Scan for the cell matching the given text and deliver its [x, y] coordinate at center. 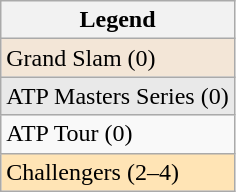
Legend [118, 20]
Challengers (2–4) [118, 172]
Grand Slam (0) [118, 58]
ATP Tour (0) [118, 134]
ATP Masters Series (0) [118, 96]
